Return (x, y) of the center of cell containing provided text 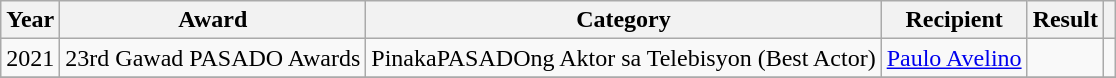
2021 (30, 58)
Result (1065, 20)
Award (213, 20)
Recipient (954, 20)
PinakaPASADOng Aktor sa Telebisyon (Best Actor) (624, 58)
23rd Gawad PASADO Awards (213, 58)
Category (624, 20)
Year (30, 20)
Paulo Avelino (954, 58)
